Identify which cell holds the provided text, then report its (x, y) central coordinate. 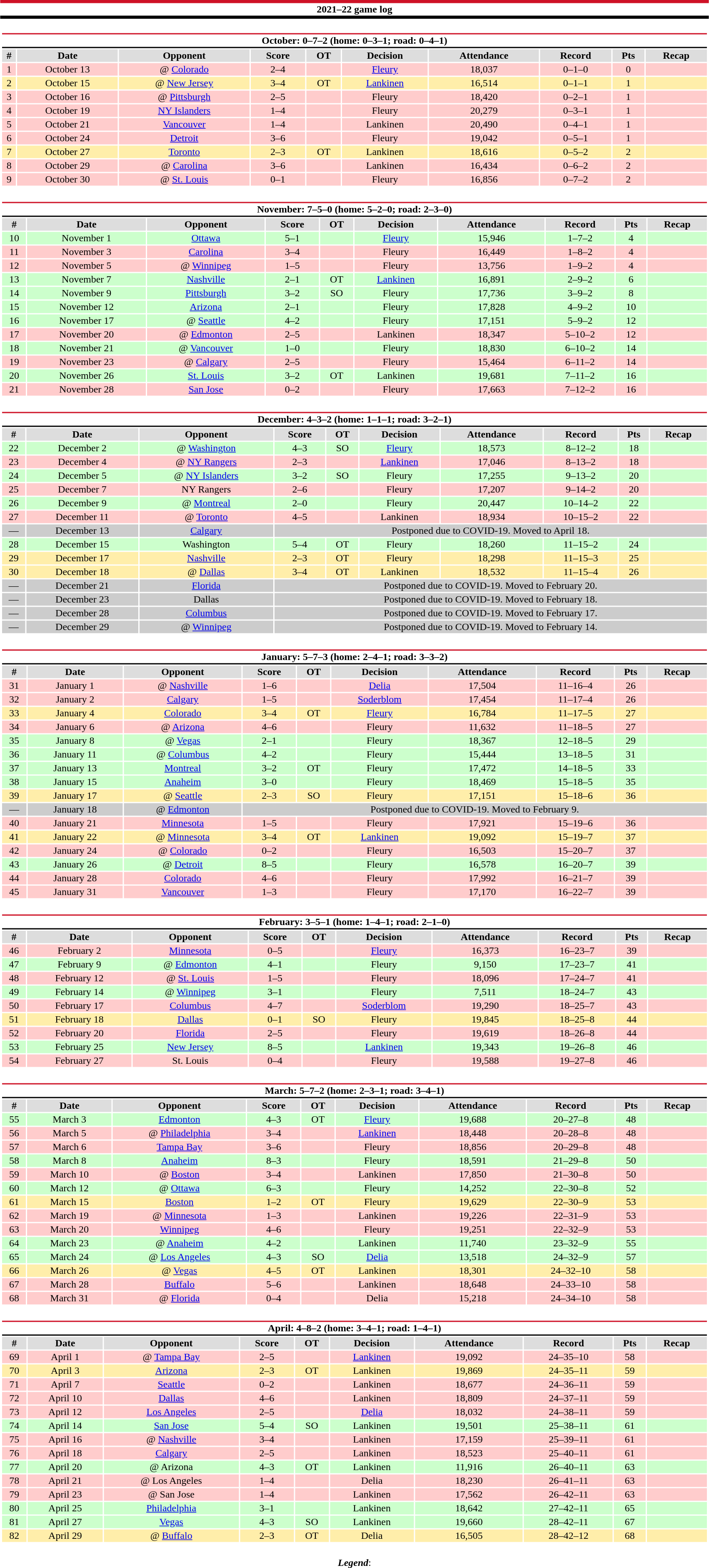
8–13–2 (581, 462)
24–34–10 (571, 1298)
November 17 (86, 320)
69 (14, 1357)
April 12 (65, 1412)
New Jersey (190, 1047)
1–2 (274, 1202)
77 (14, 1467)
25–38–11 (568, 1425)
1–0 (292, 348)
13–18–5 (576, 755)
February 25 (79, 1047)
6–10–2 (580, 348)
13,518 (472, 1257)
5–6 (274, 1285)
October 30 (67, 180)
11,632 (482, 727)
November 21 (86, 348)
December 7 (82, 490)
@ Boston (180, 1175)
19,660 (469, 1522)
Los Angeles (171, 1412)
18,830 (492, 348)
23–32–9 (571, 1243)
64 (14, 1243)
19,688 (472, 1120)
January 4 (75, 713)
18,856 (472, 1147)
11–17–4 (576, 700)
@ Toronto (207, 517)
Philadelphia (171, 1508)
0–3–1 (576, 110)
3 (9, 97)
October 27 (67, 152)
19,251 (472, 1230)
3–9–2 (580, 293)
16,503 (482, 850)
November 12 (86, 307)
19,845 (485, 1020)
25–40–11 (568, 1453)
November 26 (86, 375)
April 21 (65, 1480)
49 (14, 992)
December 17 (82, 558)
Postponed due to COVID-19. Moved to February 18. (491, 600)
February 12 (79, 978)
March 24 (69, 1257)
December 4 (82, 462)
October 16 (67, 97)
24–36–11 (568, 1385)
18,934 (492, 517)
22–32–9 (571, 1230)
December 28 (82, 613)
March 19 (69, 1215)
13 (14, 280)
4–1 (275, 965)
@ Philadelphia (180, 1133)
62 (14, 1215)
March 26 (69, 1270)
15–18–5 (576, 782)
18,298 (492, 558)
11–15–2 (581, 545)
19,042 (484, 138)
18,809 (469, 1398)
15–19–7 (576, 837)
January: 5–7–3 (home: 2–4–1; road: 3–3–2) (354, 657)
5–10–2 (580, 335)
25–39–11 (568, 1440)
18,230 (469, 1480)
71 (14, 1385)
Detroit (184, 138)
October 24 (67, 138)
18,591 (472, 1160)
February: 3–5–1 (home: 1–4–1; road: 2–1–0) (354, 922)
November 28 (86, 390)
24–33–10 (571, 1285)
18–25–7 (577, 1005)
April 1 (65, 1357)
22–30–8 (571, 1188)
3–0 (269, 782)
20,490 (484, 125)
19 (14, 362)
17,454 (482, 700)
April 27 (65, 1522)
February 17 (79, 1005)
17–24–7 (577, 978)
18,096 (485, 978)
@ Montreal (207, 503)
April 16 (65, 1440)
24–37–11 (568, 1398)
December 11 (82, 517)
@ NY Islanders (207, 475)
8–3 (274, 1160)
24–38–11 (568, 1412)
December 2 (82, 448)
45 (14, 892)
2–6 (300, 490)
October 29 (67, 165)
Washington (207, 545)
76 (14, 1453)
9–14–2 (581, 490)
7–12–2 (580, 390)
@ Anaheim (180, 1243)
December 29 (82, 627)
21–29–8 (571, 1160)
18,532 (492, 572)
16,449 (492, 252)
66 (14, 1270)
March 3 (69, 1120)
17 (14, 335)
@ Ottawa (180, 1188)
January 24 (75, 850)
11 (14, 252)
19–26–8 (577, 1047)
18,420 (484, 97)
28–42–11 (568, 1522)
November 5 (86, 265)
0 (628, 70)
16,514 (484, 83)
@ Vancouver (206, 348)
0–2–1 (576, 97)
26–41–11 (568, 1480)
Pittsburgh (206, 293)
0–5 (275, 950)
18,448 (472, 1133)
16–22–7 (576, 892)
December 9 (82, 503)
17,472 (482, 768)
January 26 (75, 865)
18,642 (469, 1508)
January 31 (75, 892)
17,504 (482, 685)
April 23 (65, 1495)
82 (14, 1535)
5–1 (292, 238)
January 22 (75, 837)
17,921 (482, 823)
17,828 (492, 307)
17,207 (492, 490)
11–15–3 (581, 558)
30 (13, 572)
5 (9, 125)
15–18–6 (576, 795)
18,648 (472, 1285)
March 6 (69, 1147)
April 7 (65, 1385)
17,159 (469, 1440)
January 18 (75, 810)
November 23 (86, 362)
0–5–1 (576, 138)
18–25–8 (577, 1020)
10–15–2 (581, 517)
March 10 (69, 1175)
18,677 (469, 1385)
Edmonton (180, 1120)
16,578 (482, 865)
April 25 (65, 1508)
March 12 (69, 1188)
1–6 (269, 685)
Carolina (206, 252)
February 14 (79, 992)
Postponed due to COVID-19. Moved to February 9. (475, 810)
22–31–9 (571, 1215)
Seattle (171, 1385)
20–28–8 (571, 1133)
18,469 (482, 782)
60 (14, 1188)
19,343 (485, 1047)
19,869 (469, 1370)
18,523 (469, 1453)
16,434 (484, 165)
October 21 (67, 125)
70 (14, 1370)
75 (14, 1440)
April 29 (65, 1535)
19,629 (472, 1202)
40 (14, 823)
74 (14, 1425)
22–30–9 (571, 1202)
Postponed due to COVID-19. Moved to February 14. (491, 627)
@ Dallas (207, 572)
January 28 (75, 878)
15 (14, 307)
@ Calgary (206, 362)
Postponed due to COVID-19. Moved to April 18. (491, 530)
Toronto (184, 152)
15,464 (492, 362)
14,252 (472, 1188)
27–42–11 (568, 1508)
18,573 (492, 448)
18,616 (484, 152)
11,740 (472, 1243)
18,037 (484, 70)
January 13 (75, 768)
19–27–8 (577, 1060)
January 1 (75, 685)
72 (14, 1398)
February 2 (79, 950)
January 8 (75, 740)
73 (14, 1412)
0–6–2 (576, 165)
@ Columbus (183, 755)
April 18 (65, 1453)
March 28 (69, 1285)
April 14 (65, 1425)
Tampa Bay (180, 1147)
April: 4–8–2 (home: 3–4–1; road: 1–4–1) (354, 1328)
0–7–2 (576, 180)
20,279 (484, 110)
April 3 (65, 1370)
26–40–11 (568, 1467)
March 8 (69, 1160)
NY Rangers (207, 490)
December 21 (82, 585)
1–8–2 (580, 252)
10–14–2 (581, 503)
6–3 (274, 1188)
42 (14, 850)
20–27–8 (571, 1120)
Boston (180, 1202)
12–18–5 (576, 740)
0–1–1 (576, 83)
February 27 (79, 1060)
38 (14, 782)
18,260 (492, 545)
0–4–1 (576, 125)
@ Pittsburgh (184, 97)
14–18–5 (576, 768)
@ Buffalo (171, 1535)
Winnipeg (180, 1230)
19,226 (472, 1215)
23 (13, 462)
16,373 (485, 950)
4–7 (275, 1005)
November 20 (86, 335)
17,255 (492, 475)
20–29–8 (571, 1147)
December: 4–3–2 (home: 1–1–1; road: 3–2–1) (354, 419)
@ Detroit (183, 865)
4–9–2 (580, 307)
@ Carolina (184, 165)
16–23–7 (577, 950)
19,619 (485, 1033)
2–9–2 (580, 280)
November: 7–5–0 (home: 5–2–0; road: 2–3–0) (354, 209)
1–9–2 (580, 265)
@ NY Rangers (207, 462)
7 (9, 152)
16,891 (492, 280)
11–18–5 (576, 727)
@ Washington (207, 448)
January 11 (75, 755)
January 17 (75, 795)
April 10 (65, 1398)
24–32–10 (571, 1270)
@ San Jose (171, 1495)
16,784 (482, 713)
15–20–7 (576, 850)
19,501 (469, 1425)
19,588 (485, 1060)
@ New Jersey (184, 83)
2–4 (277, 70)
15–19–6 (576, 823)
24–35–10 (568, 1357)
October 13 (67, 70)
79 (14, 1495)
December 23 (82, 600)
5–9–2 (580, 320)
17,992 (482, 878)
19,290 (485, 1005)
8–12–2 (581, 448)
January 2 (75, 700)
1–7–2 (580, 238)
16,505 (469, 1535)
11,916 (469, 1467)
18–26–8 (577, 1033)
17,736 (492, 293)
80 (14, 1508)
18,301 (472, 1270)
March 5 (69, 1133)
2–0 (300, 503)
17–23–7 (577, 965)
January 15 (75, 782)
9–13–2 (581, 475)
21 (14, 390)
17,850 (472, 1175)
6–11–2 (580, 362)
Ottawa (206, 238)
78 (14, 1480)
18,367 (482, 740)
17,046 (492, 462)
February 18 (79, 1020)
21–30–8 (571, 1175)
January 21 (75, 823)
9,150 (485, 965)
18–24–7 (577, 992)
Buffalo (180, 1285)
February 9 (79, 965)
15,444 (482, 755)
20,447 (492, 503)
NY Islanders (184, 110)
9 (9, 180)
March 23 (69, 1243)
18,347 (492, 335)
October 15 (67, 83)
March: 5–7–2 (home: 2–3–1; road: 3–4–1) (354, 1091)
April 20 (65, 1467)
February 20 (79, 1033)
24–35–11 (568, 1370)
18,032 (469, 1412)
October 19 (67, 110)
0–1–0 (576, 70)
December 13 (82, 530)
11–17–5 (576, 713)
34 (14, 727)
81 (14, 1522)
Montreal (183, 768)
November 3 (86, 252)
7–11–2 (580, 375)
7,511 (485, 992)
January 6 (75, 727)
13,756 (492, 265)
26–42–11 (568, 1495)
32 (14, 700)
16–21–7 (576, 878)
December 15 (82, 545)
Postponed due to COVID-19. Moved to February 20. (491, 585)
November 9 (86, 293)
51 (14, 1020)
54 (14, 1060)
November 1 (86, 238)
0–5–2 (576, 152)
11–16–4 (576, 685)
28–42–12 (568, 1535)
11–15–4 (581, 572)
October: 0–7–2 (home: 0–3–1; road: 0–4–1) (354, 41)
March 15 (69, 1202)
March 31 (69, 1298)
@ Florida (180, 1298)
March 20 (69, 1230)
15,946 (492, 238)
16–20–7 (576, 865)
47 (14, 965)
2021–22 game log (354, 9)
17,663 (492, 390)
15,218 (472, 1298)
December 5 (82, 475)
Postponed due to COVID-19. Moved to February 17. (491, 613)
Vegas (171, 1522)
24–32–9 (571, 1257)
December 18 (82, 572)
28 (13, 545)
November 7 (86, 280)
16,856 (484, 180)
17,170 (482, 892)
19,681 (492, 375)
17,562 (469, 1495)
56 (14, 1133)
@ Tampa Bay (171, 1357)
